Pinpoint the cell where the given text exists, returning its [X, Y] midpoint coordinate. 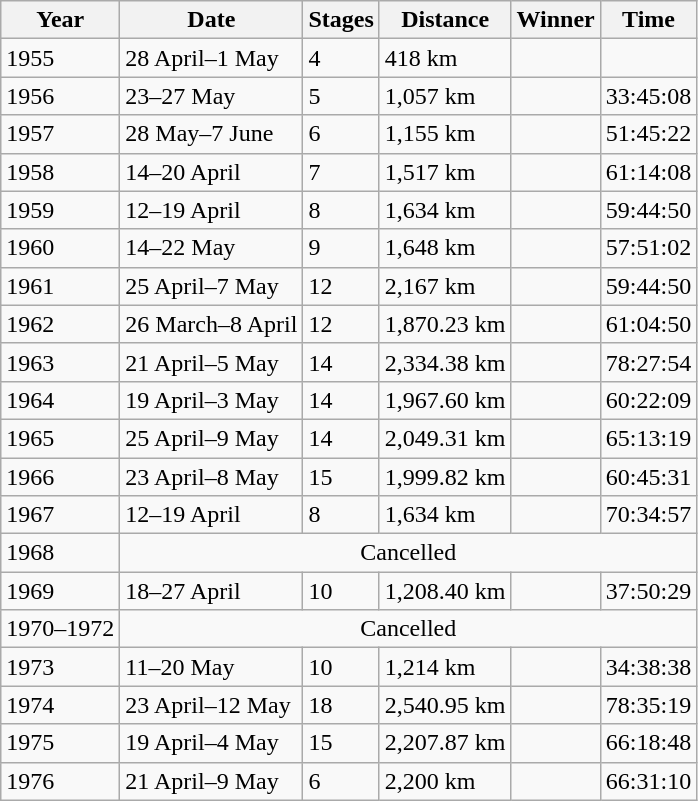
Distance [445, 20]
23 April–8 May [212, 477]
1968 [60, 553]
1970–1972 [60, 629]
2,334.38 km [445, 362]
21 April–9 May [212, 781]
66:18:48 [648, 743]
23–27 May [212, 96]
1,967.60 km [445, 400]
25 April–9 May [212, 438]
1965 [60, 438]
57:51:02 [648, 248]
19 April–4 May [212, 743]
1961 [60, 286]
34:38:38 [648, 667]
1956 [60, 96]
66:31:10 [648, 781]
28 April–1 May [212, 58]
60:45:31 [648, 477]
1,517 km [445, 172]
25 April–7 May [212, 286]
19 April–3 May [212, 400]
1957 [60, 134]
14–22 May [212, 248]
1959 [60, 210]
2,200 km [445, 781]
1975 [60, 743]
26 March–8 April [212, 324]
4 [341, 58]
51:45:22 [648, 134]
2,207.87 km [445, 743]
18–27 April [212, 591]
1,057 km [445, 96]
1,648 km [445, 248]
Stages [341, 20]
33:45:08 [648, 96]
14–20 April [212, 172]
11–20 May [212, 667]
Time [648, 20]
1,999.82 km [445, 477]
1,208.40 km [445, 591]
1964 [60, 400]
1974 [60, 705]
Winner [556, 20]
61:14:08 [648, 172]
1976 [60, 781]
7 [341, 172]
9 [341, 248]
5 [341, 96]
1966 [60, 477]
Year [60, 20]
1963 [60, 362]
2,167 km [445, 286]
1,155 km [445, 134]
1960 [60, 248]
18 [341, 705]
418 km [445, 58]
21 April–5 May [212, 362]
2,540.95 km [445, 705]
78:35:19 [648, 705]
2,049.31 km [445, 438]
28 May–7 June [212, 134]
1962 [60, 324]
1958 [60, 172]
37:50:29 [648, 591]
1955 [60, 58]
1,214 km [445, 667]
23 April–12 May [212, 705]
70:34:57 [648, 515]
1967 [60, 515]
1973 [60, 667]
1,870.23 km [445, 324]
1969 [60, 591]
Date [212, 20]
65:13:19 [648, 438]
60:22:09 [648, 400]
78:27:54 [648, 362]
61:04:50 [648, 324]
